Extract the (X, Y) coordinate from the center of the cell holding the provided text.  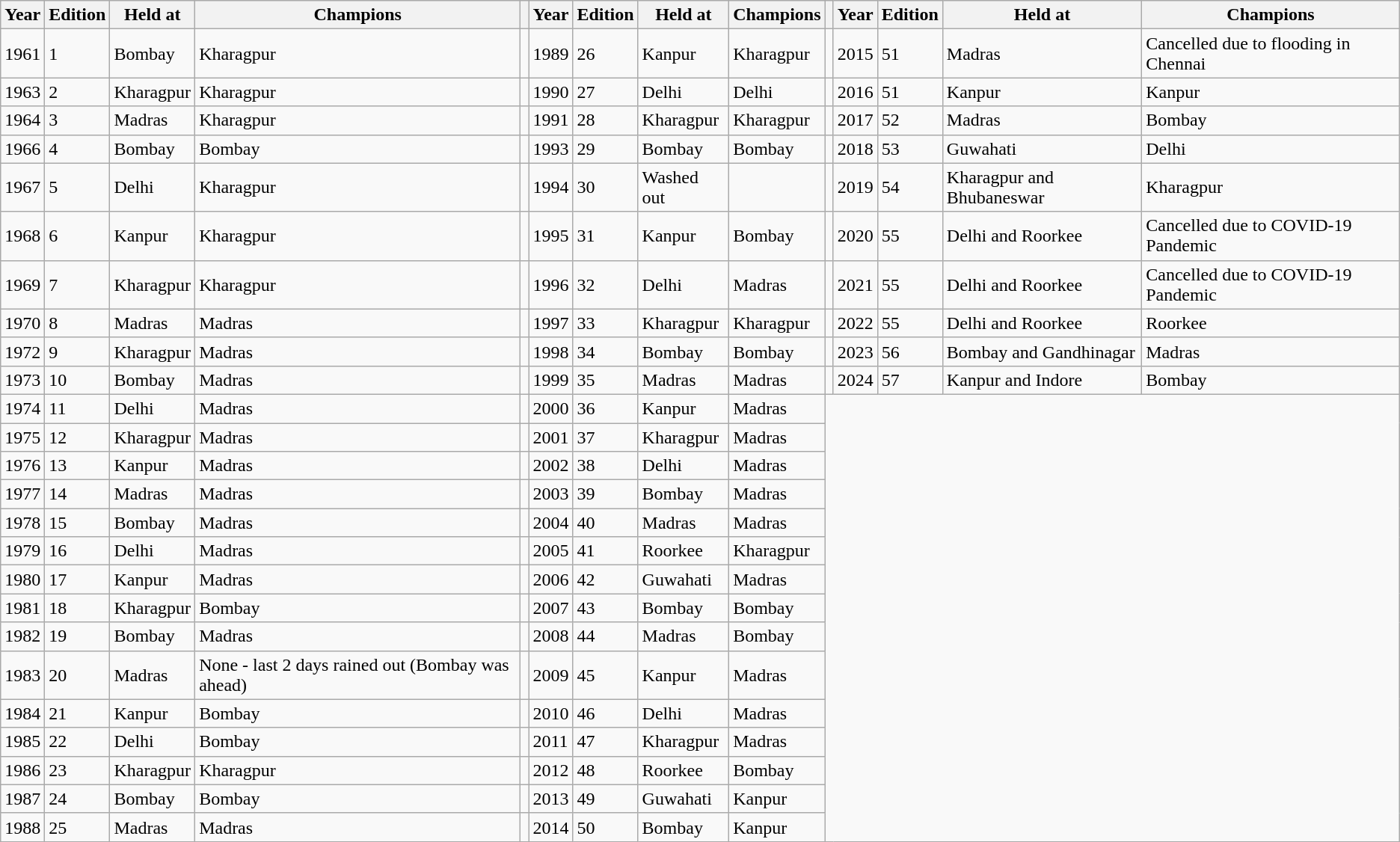
1964 (22, 120)
2021 (856, 284)
36 (606, 408)
16 (78, 551)
1967 (22, 187)
1998 (550, 351)
43 (606, 608)
2009 (550, 674)
2002 (550, 466)
2023 (856, 351)
2016 (856, 92)
1968 (22, 236)
2 (78, 92)
Washed out (684, 187)
1975 (22, 437)
18 (78, 608)
Kharagpur and Bhubaneswar (1042, 187)
42 (606, 580)
45 (606, 674)
23 (78, 770)
50 (606, 827)
1 (78, 54)
1988 (22, 827)
1978 (22, 523)
1972 (22, 351)
5 (78, 187)
49 (606, 799)
1995 (550, 236)
11 (78, 408)
32 (606, 284)
2003 (550, 494)
2008 (550, 636)
1981 (22, 608)
29 (606, 149)
1961 (22, 54)
31 (606, 236)
28 (606, 120)
2017 (856, 120)
53 (909, 149)
1997 (550, 323)
10 (78, 380)
2022 (856, 323)
2005 (550, 551)
1977 (22, 494)
1999 (550, 380)
1984 (22, 713)
1990 (550, 92)
38 (606, 466)
2006 (550, 580)
2014 (550, 827)
2004 (550, 523)
1993 (550, 149)
57 (909, 380)
6 (78, 236)
1986 (22, 770)
1963 (22, 92)
9 (78, 351)
2012 (550, 770)
2011 (550, 742)
47 (606, 742)
22 (78, 742)
46 (606, 713)
13 (78, 466)
Bombay and Gandhinagar (1042, 351)
1983 (22, 674)
33 (606, 323)
1985 (22, 742)
12 (78, 437)
19 (78, 636)
2000 (550, 408)
27 (606, 92)
34 (606, 351)
44 (606, 636)
1970 (22, 323)
1979 (22, 551)
56 (909, 351)
1966 (22, 149)
17 (78, 580)
2001 (550, 437)
2013 (550, 799)
52 (909, 120)
2018 (856, 149)
Kanpur and Indore (1042, 380)
40 (606, 523)
15 (78, 523)
7 (78, 284)
35 (606, 380)
37 (606, 437)
48 (606, 770)
14 (78, 494)
None - last 2 days rained out (Bombay was ahead) (357, 674)
2007 (550, 608)
1969 (22, 284)
41 (606, 551)
2010 (550, 713)
39 (606, 494)
1989 (550, 54)
1976 (22, 466)
Cancelled due to flooding in Chennai (1271, 54)
25 (78, 827)
1982 (22, 636)
20 (78, 674)
8 (78, 323)
21 (78, 713)
4 (78, 149)
30 (606, 187)
1973 (22, 380)
2015 (856, 54)
1974 (22, 408)
1994 (550, 187)
1991 (550, 120)
24 (78, 799)
3 (78, 120)
1980 (22, 580)
1987 (22, 799)
2020 (856, 236)
2019 (856, 187)
2024 (856, 380)
26 (606, 54)
54 (909, 187)
1996 (550, 284)
